Search for the cell housing the specified text and yield its (X, Y) center coordinate. 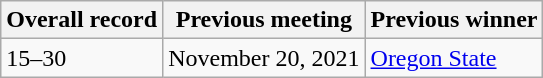
Previous meeting (264, 20)
Overall record (82, 20)
November 20, 2021 (264, 58)
15–30 (82, 58)
Oregon State (454, 58)
Previous winner (454, 20)
